Detect which cell encompasses the target text, then output its (x, y) center coordinate. 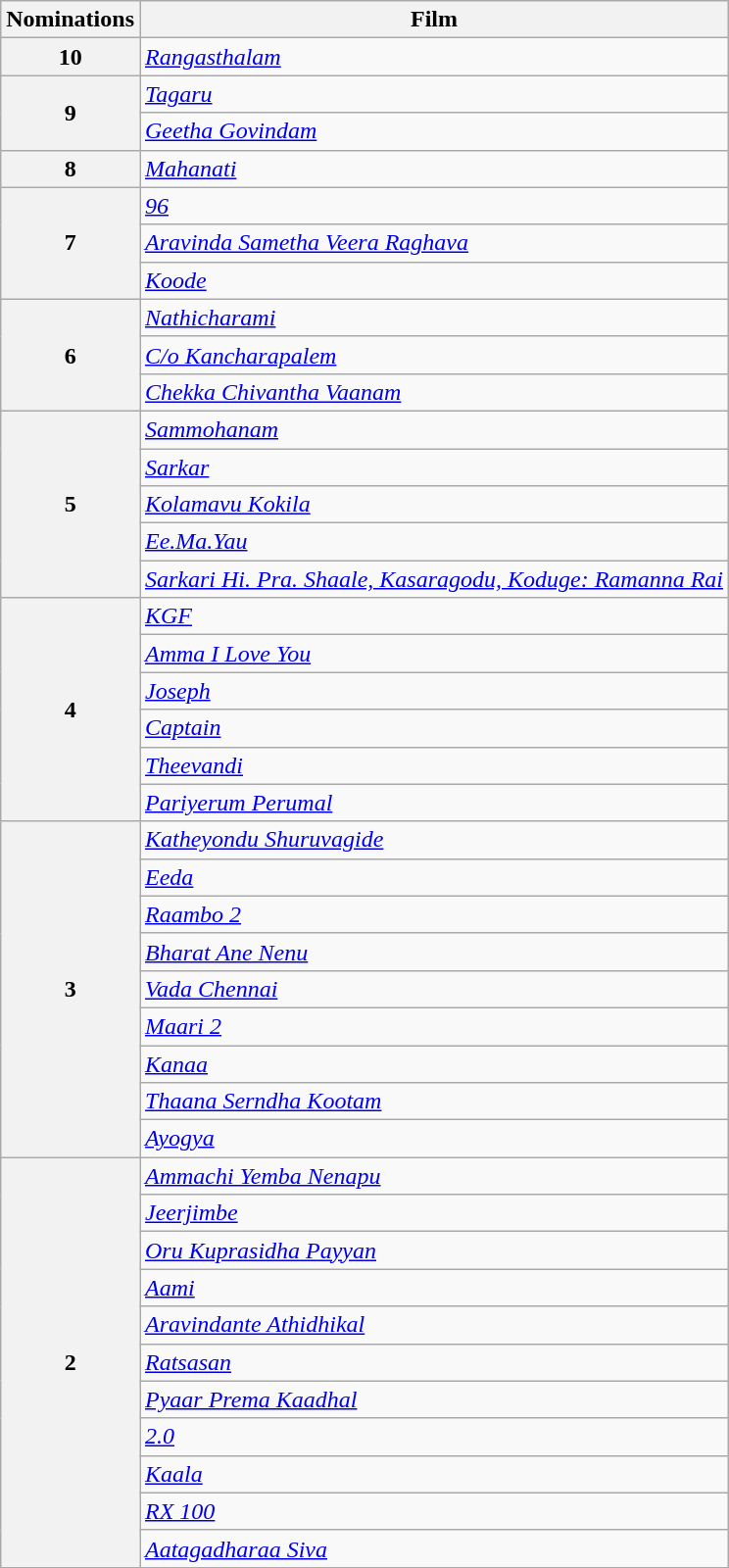
Sarkari Hi. Pra. Shaale, Kasaragodu, Koduge: Ramanna Rai (433, 579)
4 (71, 710)
Pyaar Prema Kaadhal (433, 1399)
Kanaa (433, 1063)
Aatagadharaa Siva (433, 1548)
KGF (433, 616)
Kolamavu Kokila (433, 505)
Maari 2 (433, 1026)
2 (71, 1362)
2.0 (433, 1437)
Nominations (71, 20)
9 (71, 113)
Ammachi Yemba Nenapu (433, 1176)
Koode (433, 280)
Pariyerum Perumal (433, 803)
Jeerjimbe (433, 1213)
Chekka Chivantha Vaanam (433, 392)
Ratsasan (433, 1362)
Kaala (433, 1474)
Film (433, 20)
Sammohanam (433, 429)
Nathicharami (433, 318)
Vada Chennai (433, 989)
Amma I Love You (433, 654)
8 (71, 169)
Rangasthalam (433, 57)
Theevandi (433, 765)
Mahanati (433, 169)
Aami (433, 1288)
Aravinda Sametha Veera Raghava (433, 243)
3 (71, 990)
Sarkar (433, 467)
Captain (433, 728)
96 (433, 206)
Ayogya (433, 1139)
5 (71, 504)
Oru Kuprasidha Payyan (433, 1250)
Ee.Ma.Yau (433, 542)
Raambo 2 (433, 914)
Eeda (433, 877)
Katheyondu Shuruvagide (433, 840)
Tagaru (433, 94)
C/o Kancharapalem (433, 355)
7 (71, 243)
Geetha Govindam (433, 131)
10 (71, 57)
Thaana Serndha Kootam (433, 1102)
Bharat Ane Nenu (433, 952)
6 (71, 355)
Joseph (433, 691)
Aravindante Athidhikal (433, 1325)
RX 100 (433, 1511)
